Capture the cell that displays the provided text and extract its (X, Y) central coordinate. 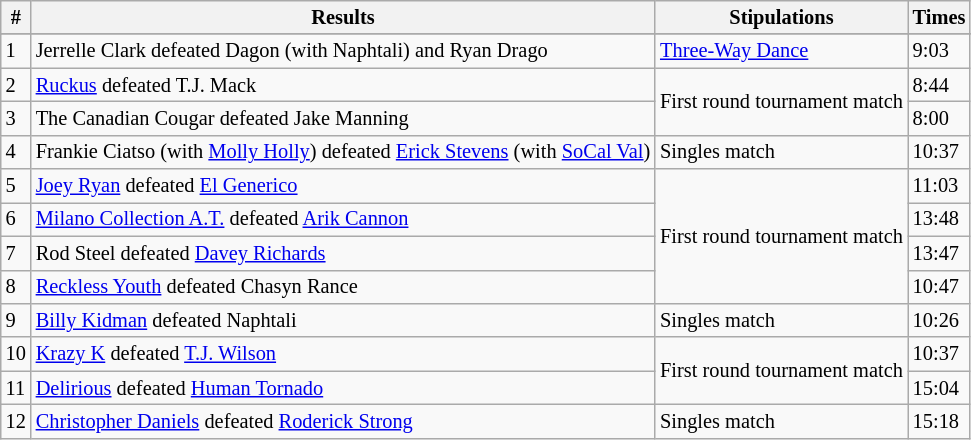
9 (16, 320)
Results (343, 17)
Stipulations (782, 17)
10:47 (940, 287)
2 (16, 85)
1 (16, 51)
15:04 (940, 388)
11 (16, 388)
Joey Ryan defeated El Generico (343, 186)
10 (16, 354)
Jerrelle Clark defeated Dagon (with Naphtali) and Ryan Drago (343, 51)
8:00 (940, 118)
8:44 (940, 85)
13:48 (940, 219)
11:03 (940, 186)
13:47 (940, 253)
5 (16, 186)
Krazy K defeated T.J. Wilson (343, 354)
The Canadian Cougar defeated Jake Manning (343, 118)
Times (940, 17)
7 (16, 253)
10:26 (940, 320)
Billy Kidman defeated Naphtali (343, 320)
3 (16, 118)
6 (16, 219)
Delirious defeated Human Tornado (343, 388)
8 (16, 287)
Milano Collection A.T. defeated Arik Cannon (343, 219)
Three-Way Dance (782, 51)
Christopher Daniels defeated Roderick Strong (343, 421)
Reckless Youth defeated Chasyn Rance (343, 287)
Rod Steel defeated Davey Richards (343, 253)
9:03 (940, 51)
4 (16, 152)
Frankie Ciatso (with Molly Holly) defeated Erick Stevens (with SoCal Val) (343, 152)
# (16, 17)
15:18 (940, 421)
12 (16, 421)
Ruckus defeated T.J. Mack (343, 85)
